Detect which cell encompasses the target text, then output its [X, Y] center coordinate. 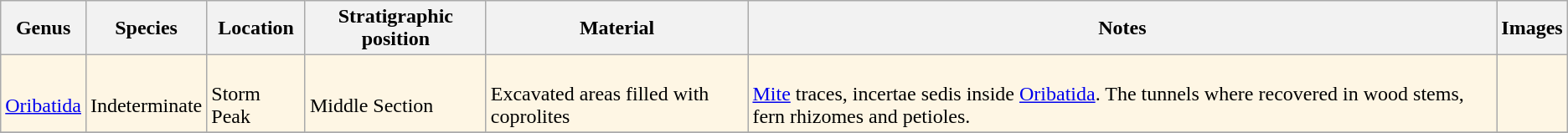
Mite traces, incertae sedis inside Oribatida. The tunnels where recovered in wood stems, fern rhizomes and petioles. [1122, 94]
Indeterminate [146, 94]
Material [616, 28]
Species [146, 28]
Stratigraphic position [395, 28]
Images [1532, 28]
Storm Peak [256, 94]
Location [256, 28]
Excavated areas filled with coprolites [616, 94]
Genus [44, 28]
Oribatida [44, 94]
Middle Section [395, 94]
Notes [1122, 28]
